Scan for the cell matching the given text and deliver its (X, Y) coordinate at center. 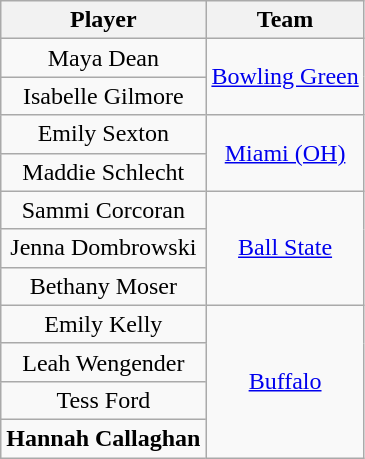
Team (285, 20)
Emily Sexton (104, 134)
Ball State (285, 248)
Bethany Moser (104, 286)
Bowling Green (285, 77)
Leah Wengender (104, 362)
Emily Kelly (104, 324)
Jenna Dombrowski (104, 248)
Isabelle Gilmore (104, 96)
Maddie Schlecht (104, 172)
Player (104, 20)
Miami (OH) (285, 153)
Maya Dean (104, 58)
Tess Ford (104, 400)
Hannah Callaghan (104, 438)
Sammi Corcoran (104, 210)
Buffalo (285, 381)
